Provide the [x, y] coordinate of the cell's center where the given text is located.  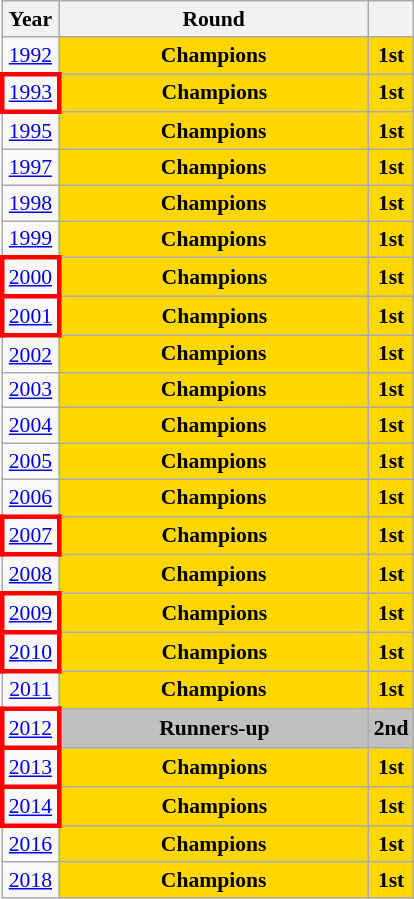
2003 [30, 390]
2002 [30, 354]
2013 [30, 768]
Round [214, 19]
1993 [30, 94]
2011 [30, 690]
2016 [30, 844]
1997 [30, 168]
1998 [30, 203]
2012 [30, 730]
2004 [30, 426]
Runners-up [214, 730]
2008 [30, 574]
2010 [30, 652]
1992 [30, 56]
2nd [392, 730]
2018 [30, 881]
2006 [30, 498]
2014 [30, 806]
2001 [30, 316]
2007 [30, 536]
2009 [30, 614]
2000 [30, 278]
1995 [30, 132]
1999 [30, 240]
Year [30, 19]
2005 [30, 462]
